Return the (X, Y) coordinate for the center point of the cell that contains the specified text.  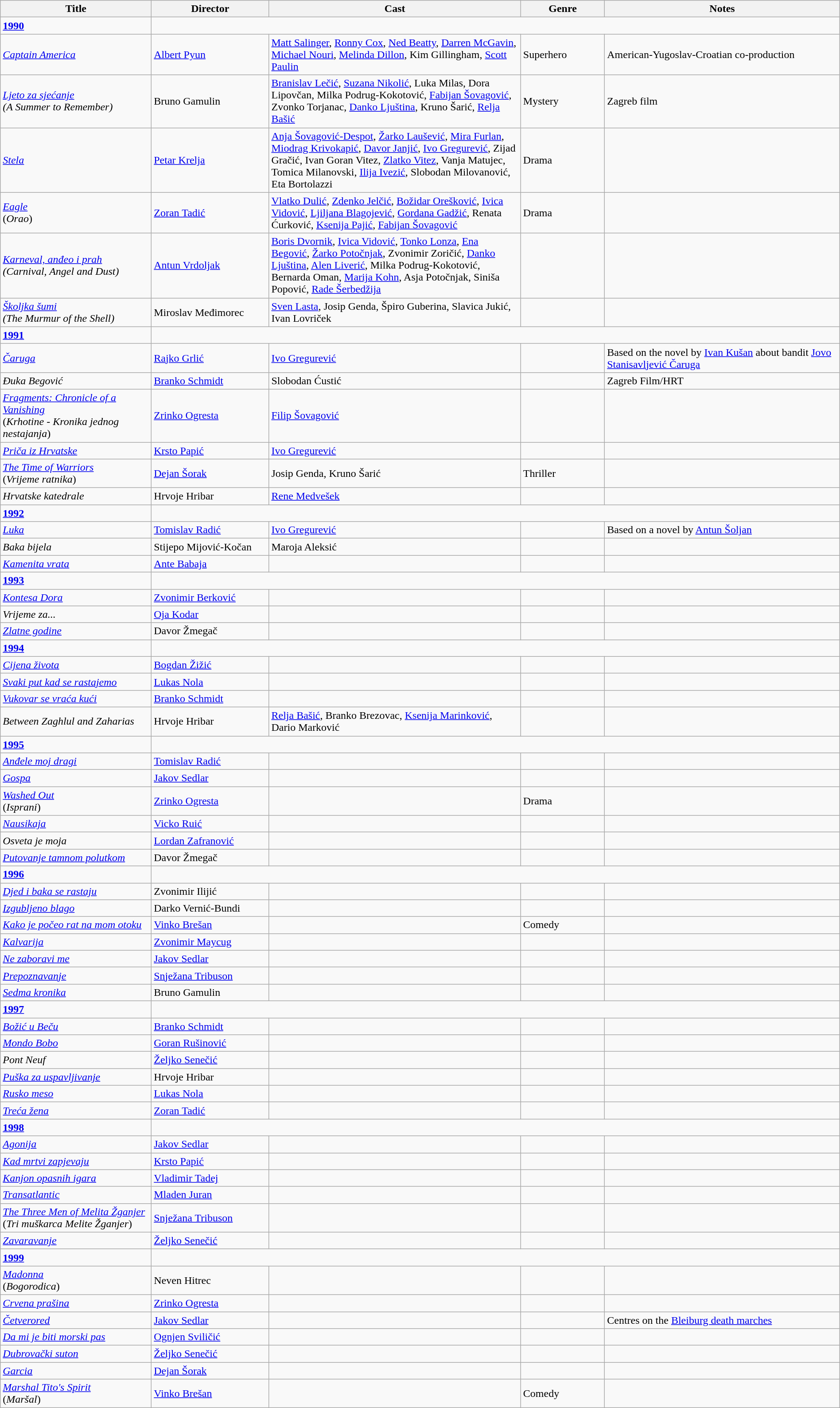
Kalvarija (76, 942)
1990 (76, 26)
Kad mrtvi zapjevaju (76, 1161)
Miroslav Međimorec (210, 312)
Superhero (563, 55)
Petar Krelja (210, 160)
1999 (76, 1257)
Gospa (76, 778)
Mondo Bobo (76, 1043)
Stijepo Mijović-Kočan (210, 547)
Četverored (76, 1320)
Prepoznavanje (76, 975)
Zagreb film (722, 101)
Čaruga (76, 358)
Pont Neuf (76, 1060)
Školjka šumi(The Murmur of the Shell) (76, 312)
Da mi je biti morski pas (76, 1337)
Albert Pyun (210, 55)
Vrijeme za... (76, 614)
Rajko Grlić (210, 358)
Eagle(Orao) (76, 213)
Đuka Begović (76, 381)
Vlatko Dulić, Zdenko Jelčić, Božidar Orešković, Ivica Vidović, Ljiljana Blagojević, Gordana Gadžić, Renata Ćurković, Ksenija Pajić, Fabijan Šovagović (395, 213)
Rene Medvešek (395, 496)
Washed Out(Isprani) (76, 801)
Zvonimir Maycug (210, 942)
Anđele moj dragi (76, 761)
Based on the novel by Ivan Kušan about bandit Jovo Stanisavljević Čaruga (722, 358)
Kako je počeo rat na mom otoku (76, 925)
1993 (76, 581)
Matt Salinger, Ronny Cox, Ned Beatty, Darren McGavin, Michael Nouri, Melinda Dillon, Kim Gillingham, Scott Paulin (395, 55)
1992 (76, 513)
Priča iz Hrvatske (76, 451)
Djed i baka se rastaju (76, 891)
Vukovar se vraća kući (76, 698)
Madonna(Bogorodica) (76, 1280)
Zagreb Film/HRT (722, 381)
Putovanje tamnom polutkom (76, 858)
The Time of Warriors(Vrijeme ratnika) (76, 473)
Antun Vrdoljak (210, 265)
Ne zaboravi me (76, 959)
Zlatne godine (76, 631)
The Three Men of Melita Žganjer(Tri muškarca Melite Žganjer) (76, 1218)
Cast (395, 9)
Marshal Tito's Spirit(Maršal) (76, 1393)
Sedma kronika (76, 992)
Filip Šovagović (395, 416)
Centres on the Bleiburg death marches (722, 1320)
Sven Lasta, Josip Genda, Špiro Guberina, Slavica Jukić, Ivan Lovriček (395, 312)
Kontesa Dora (76, 597)
1991 (76, 335)
Darko Vernić-Bundi (210, 908)
Božić u Beču (76, 1026)
Captain America (76, 55)
Crvena prašina (76, 1303)
Nausikaja (76, 824)
Goran Rušinović (210, 1043)
Neven Hitrec (210, 1280)
Title (76, 9)
Mystery (563, 101)
Ognjen Sviličić (210, 1337)
Notes (722, 9)
Maroja Aleksić (395, 547)
Izgubljeno blago (76, 908)
Zvonimir Berković (210, 597)
Garcia (76, 1371)
Thriller (563, 473)
Relja Bašić, Branko Brezovac, Ksenija Marinković, Dario Marković (395, 722)
Based on a novel by Antun Šoljan (722, 530)
Director (210, 9)
Mladen Juran (210, 1195)
Stela (76, 160)
Ante Babaja (210, 564)
Baka bijela (76, 547)
Oja Kodar (210, 614)
Kamenita vrata (76, 564)
1997 (76, 1009)
Puška za uspavljivanje (76, 1077)
Zvonimir Ilijić (210, 891)
Treća žena (76, 1111)
Hrvatske katedrale (76, 496)
Svaki put kad se rastajemo (76, 682)
Vladimir Tadej (210, 1178)
Zavaravanje (76, 1240)
Fragments: Chronicle of a Vanishing(Krhotine - Kronika jednog nestajanja) (76, 416)
Vicko Ruić (210, 824)
Genre (563, 9)
Rusko meso (76, 1094)
1998 (76, 1127)
1995 (76, 744)
Lordan Zafranović (210, 841)
1996 (76, 874)
Slobodan Ćustić (395, 381)
Karneval, anđeo i prah(Carnival, Angel and Dust) (76, 265)
Ljeto za sjećanje(A Summer to Remember) (76, 101)
Osveta je moja (76, 841)
Transatlantic (76, 1195)
Dubrovački suton (76, 1354)
Bogdan Žižić (210, 665)
Josip Genda, Kruno Šarić (395, 473)
Agonija (76, 1144)
Kanjon opasnih igara (76, 1178)
1994 (76, 648)
Between Zaghlul and Zaharias (76, 722)
American-Yugoslav-Croatian co-production (722, 55)
Cijena života (76, 665)
Luka (76, 530)
